Scan for the cell matching the given text and deliver its (x, y) coordinate at center. 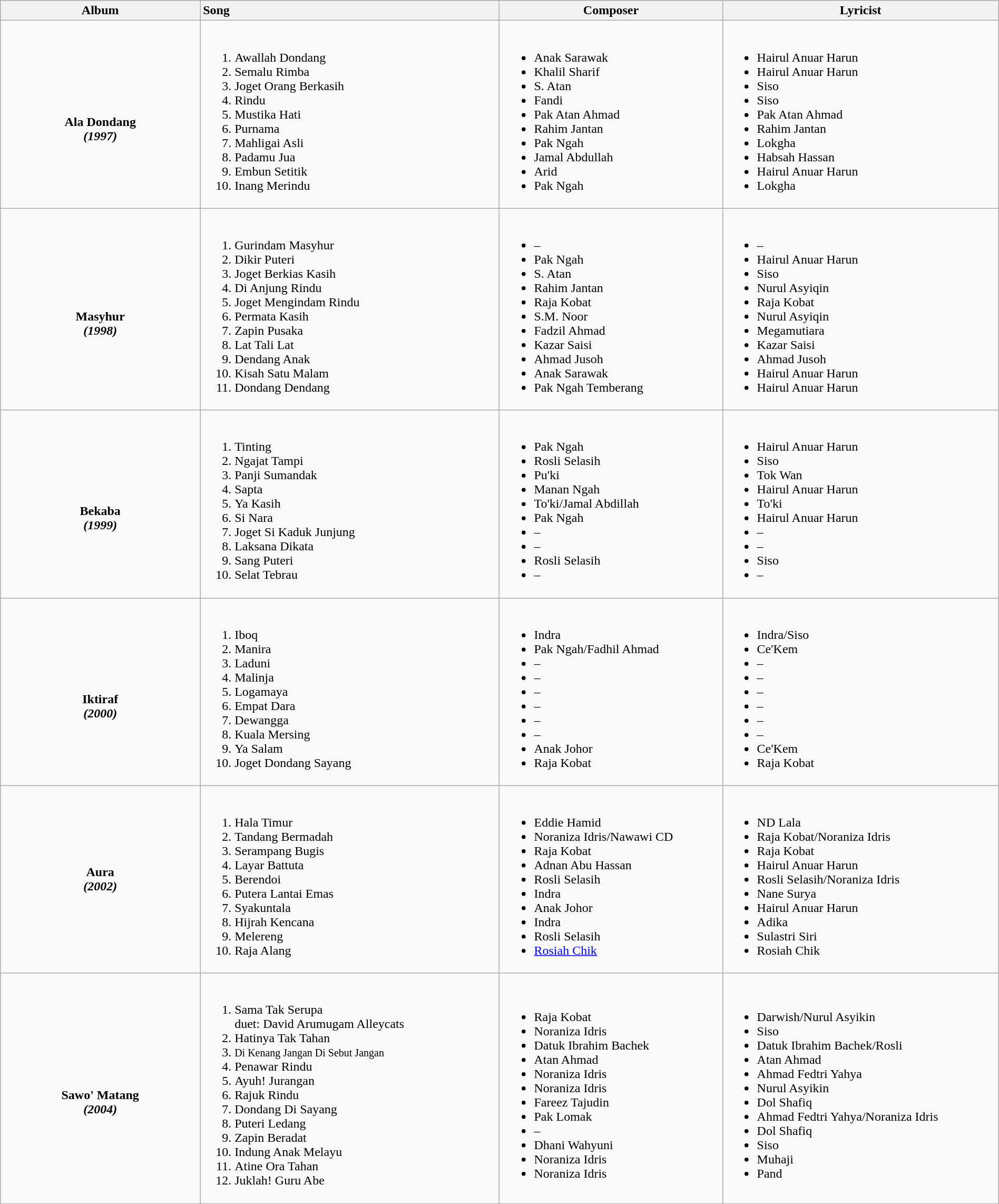
Lyricist (860, 11)
Sawo' Matang(2004) (100, 1088)
Aura(2002) (100, 879)
Hairul Anuar HarunSisoTok WanHairul Anuar HarunTo'kiHairul Anuar Harun––Siso– (860, 504)
Anak SarawakKhalil SharifS. AtanFandiPak Atan AhmadRahim JantanPak NgahJamal AbdullahAridPak Ngah (611, 114)
Album (100, 11)
Song (350, 11)
ND LalaRaja Kobat/Noraniza IdrisRaja KobatHairul Anuar HarunRosli Selasih/Noraniza IdrisNane SuryaHairul Anuar HarunAdikaSulastri SiriRosiah Chik (860, 879)
–Hairul Anuar HarunSisoNurul AsyiqinRaja KobatNurul AsyiqinMegamutiaraKazar SaisiAhmad JusohHairul Anuar HarunHairul Anuar Harun (860, 309)
Awallah DondangSemalu RimbaJoget Orang BerkasihRinduMustika HatiPurnamaMahligai AsliPadamu JuaEmbun SetitikInang Merindu (350, 114)
Masyhur(1998) (100, 309)
–Pak NgahS. AtanRahim JantanRaja KobatS.M. NoorFadzil AhmadKazar SaisiAhmad JusohAnak SarawakPak Ngah Temberang (611, 309)
Ala Dondang(1997) (100, 114)
Composer (611, 11)
Iktiraf(2000) (100, 692)
TintingNgajat TampiPanji SumandakSaptaYa KasihSi NaraJoget Si Kaduk JunjungLaksana DikataSang PuteriSelat Tebrau (350, 504)
Pak NgahRosli SelasihPu'kiManan NgahTo'ki/Jamal AbdillahPak Ngah––Rosli Selasih– (611, 504)
IboqManiraLaduniMalinjaLogamayaEmpat DaraDewanggaKuala MersingYa SalamJoget Dondang Sayang (350, 692)
Bekaba(1999) (100, 504)
Indra/SisoCe'Kem––––––Ce'KemRaja Kobat (860, 692)
Hairul Anuar HarunHairul Anuar HarunSisoSisoPak Atan AhmadRahim JantanLokghaHabsah HassanHairul Anuar HarunLokgha (860, 114)
Hala TimurTandang BermadahSerampang BugisLayar BattutaBerendoiPutera Lantai EmasSyakuntalaHijrah KencanaMelerengRaja Alang (350, 879)
Eddie HamidNoraniza Idris/Nawawi CDRaja KobatAdnan Abu HassanRosli SelasihIndraAnak JohorIndraRosli SelasihRosiah Chik (611, 879)
Raja KobatNoraniza IdrisDatuk Ibrahim BachekAtan AhmadNoraniza IdrisNoraniza IdrisFareez TajudinPak Lomak–Dhani WahyuniNoraniza IdrisNoraniza Idris (611, 1088)
IndraPak Ngah/Fadhil Ahmad––––––Anak JohorRaja Kobat (611, 692)
